Extract the [X, Y] coordinate from the center of the cell holding the provided text.  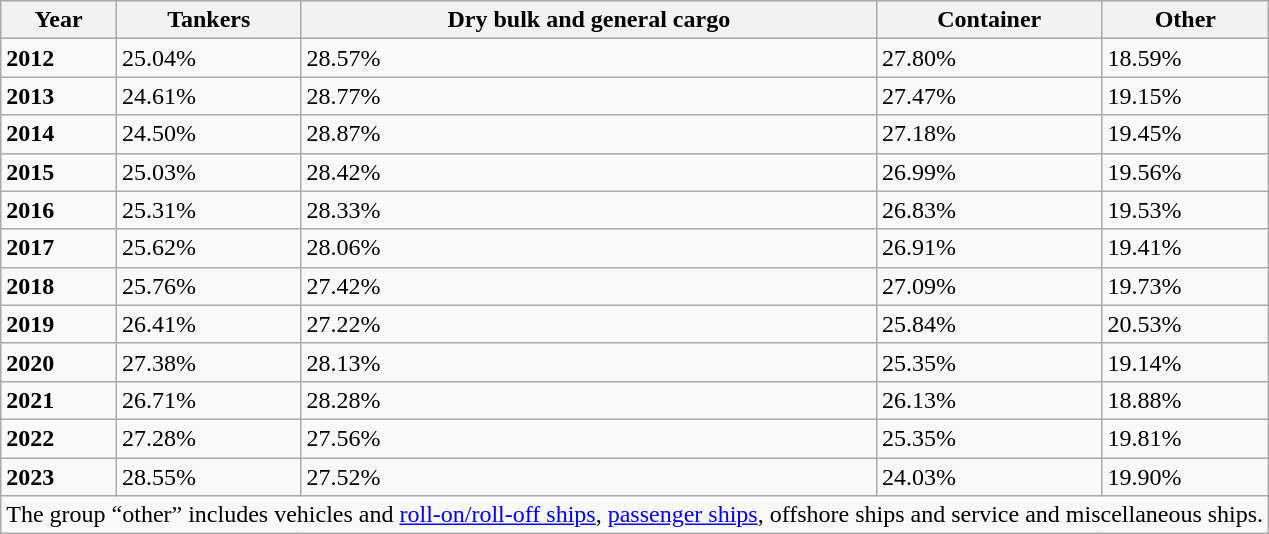
2012 [59, 58]
28.28% [589, 400]
26.41% [208, 324]
18.59% [1186, 58]
28.33% [589, 210]
27.80% [990, 58]
25.31% [208, 210]
26.91% [990, 248]
19.14% [1186, 362]
28.06% [589, 248]
19.81% [1186, 438]
2023 [59, 477]
26.13% [990, 400]
27.22% [589, 324]
19.15% [1186, 96]
19.90% [1186, 477]
Container [990, 20]
2017 [59, 248]
2018 [59, 286]
28.55% [208, 477]
24.50% [208, 134]
2015 [59, 172]
27.28% [208, 438]
20.53% [1186, 324]
25.04% [208, 58]
18.88% [1186, 400]
28.57% [589, 58]
26.71% [208, 400]
24.61% [208, 96]
19.56% [1186, 172]
19.45% [1186, 134]
19.53% [1186, 210]
27.47% [990, 96]
25.76% [208, 286]
2014 [59, 134]
2022 [59, 438]
26.83% [990, 210]
28.77% [589, 96]
Year [59, 20]
2016 [59, 210]
25.62% [208, 248]
2020 [59, 362]
25.84% [990, 324]
27.52% [589, 477]
27.09% [990, 286]
27.42% [589, 286]
Other [1186, 20]
Dry bulk and general cargo [589, 20]
The group “other” includes vehicles and roll-on/roll-off ships, passenger ships, offshore ships and service and miscellaneous ships. [635, 515]
25.03% [208, 172]
2013 [59, 96]
28.87% [589, 134]
2019 [59, 324]
24.03% [990, 477]
28.42% [589, 172]
27.18% [990, 134]
19.41% [1186, 248]
28.13% [589, 362]
2021 [59, 400]
27.38% [208, 362]
19.73% [1186, 286]
26.99% [990, 172]
27.56% [589, 438]
Tankers [208, 20]
